Extract the (X, Y) coordinate from the center of the cell holding the provided text.  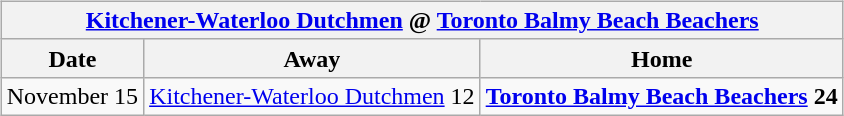
Kitchener-Waterloo Dutchmen @ Toronto Balmy Beach Beachers (422, 20)
November 15 (72, 96)
Toronto Balmy Beach Beachers 24 (662, 96)
Away (312, 58)
Date (72, 58)
Kitchener-Waterloo Dutchmen 12 (312, 96)
Home (662, 58)
